Determine the (x, y) coordinate at the center of the cell enclosing the given text.  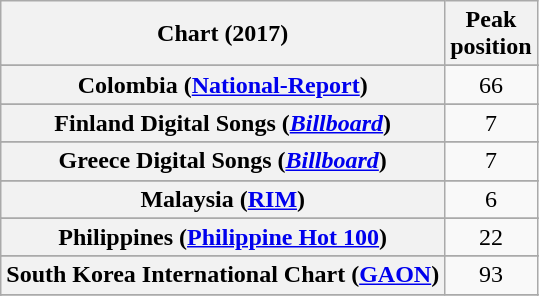
Finland Digital Songs (Billboard) (223, 123)
Philippines (Philippine Hot 100) (223, 237)
Peak position (491, 34)
93 (491, 275)
Greece Digital Songs (Billboard) (223, 161)
22 (491, 237)
Malaysia (RIM) (223, 199)
Chart (2017) (223, 34)
Colombia (National-Report) (223, 85)
66 (491, 85)
6 (491, 199)
South Korea International Chart (GAON) (223, 275)
